Detect which cell encompasses the target text, then output its [X, Y] center coordinate. 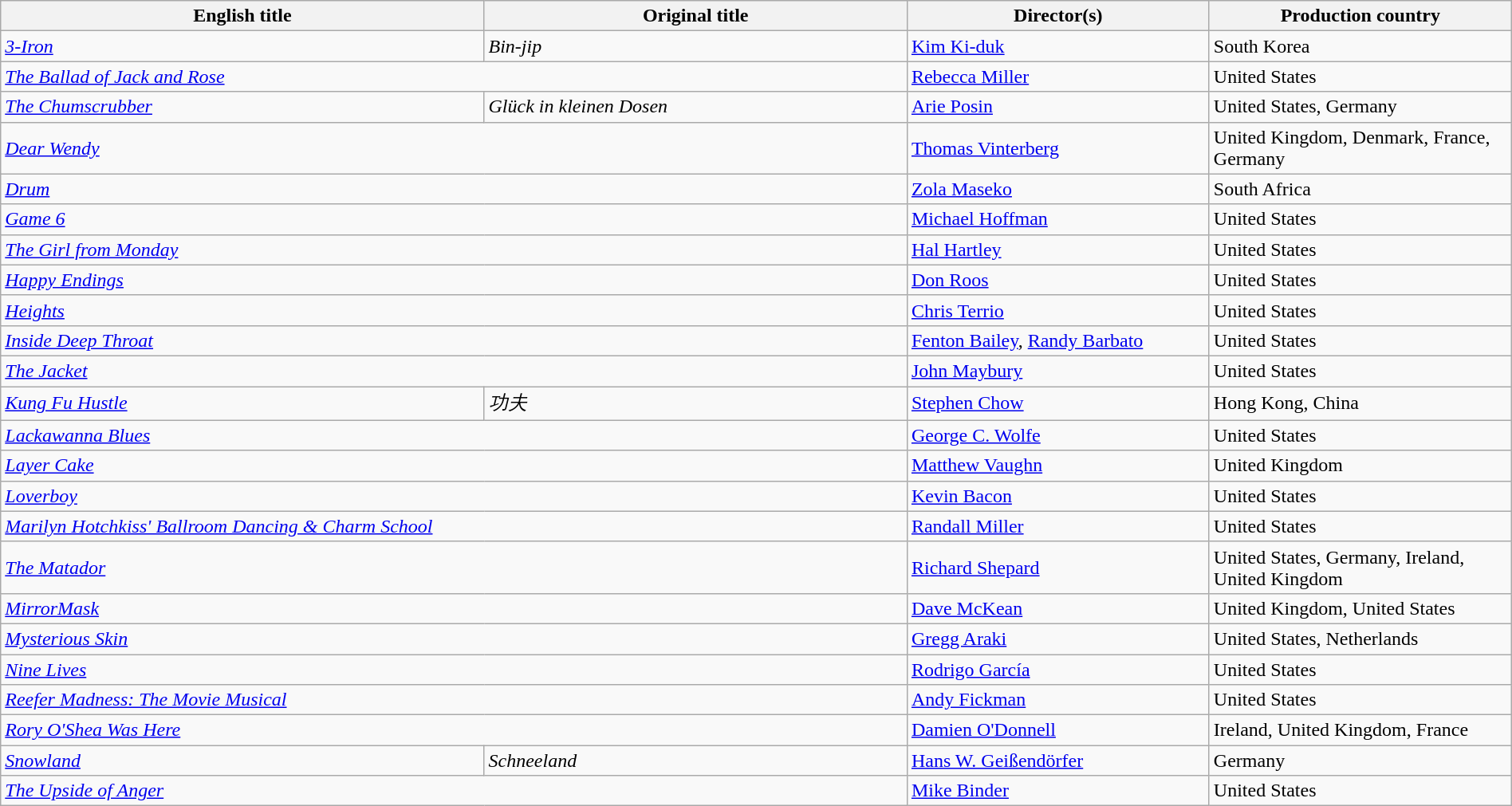
Don Roos [1057, 280]
Randall Miller [1057, 526]
Zola Maseko [1057, 189]
3-Iron [242, 46]
United States, Germany, Ireland, United Kingdom [1360, 568]
United Kingdom, United States [1360, 608]
Ireland, United Kingdom, France [1360, 730]
Drum [455, 189]
Glück in kleinen Dosen [695, 107]
Marilyn Hotchkiss' Ballroom Dancing & Charm School [455, 526]
Game 6 [455, 219]
United Kingdom, Denmark, France, Germany [1360, 148]
Director(s) [1057, 16]
The Upside of Anger [455, 791]
Rebecca Miller [1057, 77]
Happy Endings [455, 280]
Rodrigo García [1057, 669]
English title [242, 16]
Bin-jip [695, 46]
Layer Cake [455, 466]
The Chumscrubber [242, 107]
Inside Deep Throat [455, 340]
The Ballad of Jack and Rose [455, 77]
The Girl from Monday [455, 250]
Rory O'Shea Was Here [455, 730]
MirrorMask [455, 608]
Chris Terrio [1057, 310]
Kim Ki-duk [1057, 46]
Michael Hoffman [1057, 219]
Dave McKean [1057, 608]
Kevin Bacon [1057, 496]
South Africa [1360, 189]
Heights [455, 310]
Andy Fickman [1057, 700]
Reefer Madness: The Movie Musical [455, 700]
Schneeland [695, 761]
Nine Lives [455, 669]
Production country [1360, 16]
Thomas Vinterberg [1057, 148]
Snowland [242, 761]
Lackawanna Blues [455, 435]
Mysterious Skin [455, 639]
Gregg Araki [1057, 639]
John Maybury [1057, 371]
Kung Fu Hustle [242, 403]
Dear Wendy [455, 148]
Stephen Chow [1057, 403]
Arie Posin [1057, 107]
Original title [695, 16]
The Matador [455, 568]
The Jacket [455, 371]
Matthew Vaughn [1057, 466]
Mike Binder [1057, 791]
United States, Netherlands [1360, 639]
United Kingdom [1360, 466]
Fenton Bailey, Randy Barbato [1057, 340]
Richard Shepard [1057, 568]
Hong Kong, China [1360, 403]
George C. Wolfe [1057, 435]
Hal Hartley [1057, 250]
South Korea [1360, 46]
Germany [1360, 761]
Damien O'Donnell [1057, 730]
Loverboy [455, 496]
Hans W. Geißendörfer [1057, 761]
功夫 [695, 403]
United States, Germany [1360, 107]
